Search for the cell housing the specified text and yield its (x, y) center coordinate. 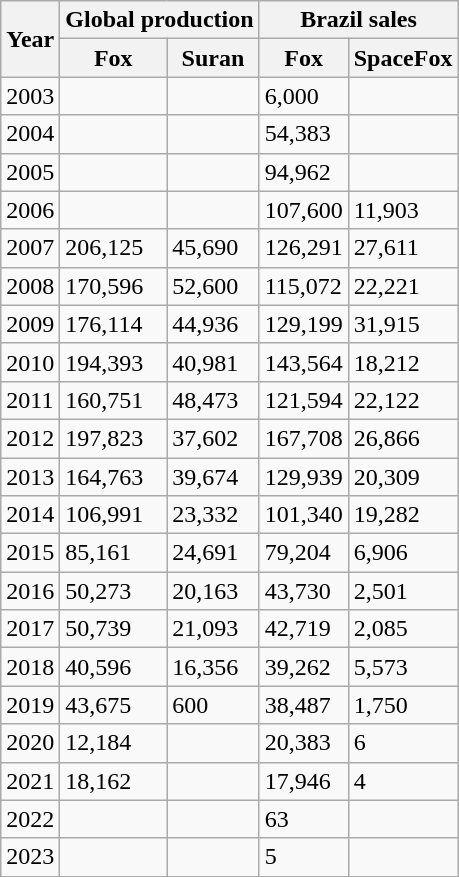
143,564 (304, 362)
129,939 (304, 477)
101,340 (304, 515)
31,915 (403, 324)
106,991 (114, 515)
197,823 (114, 438)
2020 (30, 743)
27,611 (403, 248)
5 (304, 857)
43,675 (114, 705)
94,962 (304, 172)
2,085 (403, 629)
20,309 (403, 477)
2014 (30, 515)
170,596 (114, 286)
2012 (30, 438)
18,212 (403, 362)
2011 (30, 400)
Year (30, 39)
4 (403, 781)
Global production (160, 20)
63 (304, 819)
38,487 (304, 705)
2013 (30, 477)
Suran (213, 58)
SpaceFox (403, 58)
2010 (30, 362)
54,383 (304, 134)
2006 (30, 210)
20,163 (213, 591)
79,204 (304, 553)
600 (213, 705)
164,763 (114, 477)
2,501 (403, 591)
2019 (30, 705)
26,866 (403, 438)
2017 (30, 629)
2016 (30, 591)
2021 (30, 781)
121,594 (304, 400)
20,383 (304, 743)
44,936 (213, 324)
17,946 (304, 781)
21,093 (213, 629)
85,161 (114, 553)
45,690 (213, 248)
39,674 (213, 477)
206,125 (114, 248)
107,600 (304, 210)
129,199 (304, 324)
5,573 (403, 667)
11,903 (403, 210)
40,596 (114, 667)
22,221 (403, 286)
18,162 (114, 781)
40,981 (213, 362)
50,739 (114, 629)
2004 (30, 134)
2008 (30, 286)
39,262 (304, 667)
2007 (30, 248)
Brazil sales (358, 20)
2015 (30, 553)
24,691 (213, 553)
176,114 (114, 324)
19,282 (403, 515)
50,273 (114, 591)
22,122 (403, 400)
160,751 (114, 400)
16,356 (213, 667)
126,291 (304, 248)
2018 (30, 667)
6,000 (304, 96)
42,719 (304, 629)
194,393 (114, 362)
48,473 (213, 400)
43,730 (304, 591)
2022 (30, 819)
2003 (30, 96)
6 (403, 743)
2023 (30, 857)
115,072 (304, 286)
2005 (30, 172)
1,750 (403, 705)
6,906 (403, 553)
2009 (30, 324)
167,708 (304, 438)
52,600 (213, 286)
23,332 (213, 515)
37,602 (213, 438)
12,184 (114, 743)
